Extract the [X, Y] coordinate from the center of the cell holding the provided text.  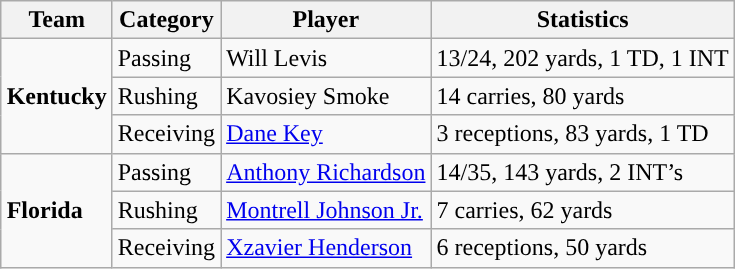
Kentucky [56, 96]
Player [326, 20]
Category [166, 20]
Florida [56, 210]
Dane Key [326, 134]
13/24, 202 yards, 1 TD, 1 INT [582, 58]
14/35, 143 yards, 2 INT’s [582, 172]
Anthony Richardson [326, 172]
7 carries, 62 yards [582, 210]
Team [56, 20]
14 carries, 80 yards [582, 96]
3 receptions, 83 yards, 1 TD [582, 134]
6 receptions, 50 yards [582, 248]
Statistics [582, 20]
Will Levis [326, 58]
Kavosiey Smoke [326, 96]
Xzavier Henderson [326, 248]
Montrell Johnson Jr. [326, 210]
